Detect which cell encompasses the target text, then output its (x, y) center coordinate. 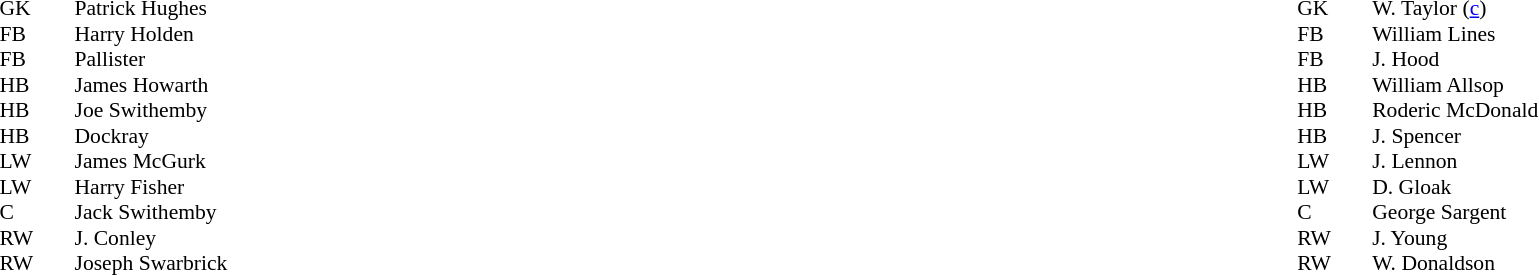
James Howarth (150, 85)
J. Conley (150, 238)
Jack Swithemby (150, 213)
J. Young (1455, 238)
Dockray (150, 136)
J. Hood (1455, 59)
J. Spencer (1455, 136)
George Sargent (1455, 213)
Harry Holden (150, 34)
Harry Fisher (150, 187)
William Lines (1455, 34)
Roderic McDonald (1455, 111)
J. Lennon (1455, 161)
Joe Swithemby (150, 111)
James McGurk (150, 161)
Pallister (150, 59)
D. Gloak (1455, 187)
William Allsop (1455, 85)
